Output the [X, Y] coordinate of the center of the cell containing the given text.  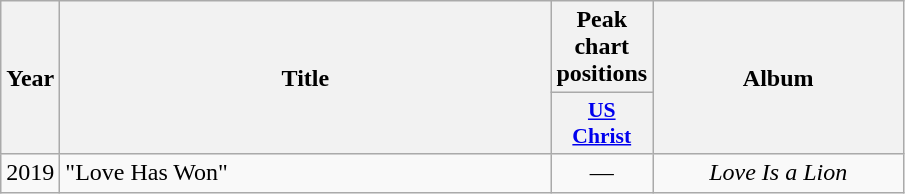
— [602, 173]
Title [306, 78]
Album [778, 78]
Peak chart positions [602, 47]
Love Is a Lion [778, 173]
"Love Has Won" [306, 173]
Year [30, 78]
US Christ [602, 124]
2019 [30, 173]
